Return the [x, y] coordinate for the center point of the cell that contains the specified text.  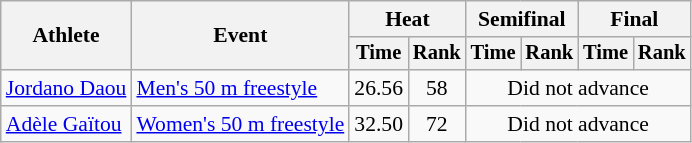
Athlete [66, 36]
Men's 50 m freestyle [240, 88]
Semifinal [522, 19]
32.50 [378, 124]
Adèle Gaïtou [66, 124]
Women's 50 m freestyle [240, 124]
Jordano Daou [66, 88]
26.56 [378, 88]
Event [240, 36]
Final [634, 19]
58 [437, 88]
72 [437, 124]
Heat [407, 19]
